Identify which cell holds the provided text, then report its (x, y) central coordinate. 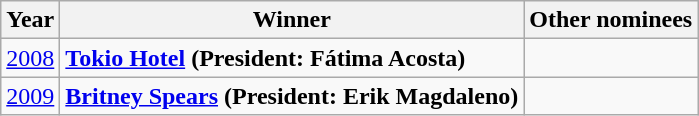
2008 (30, 58)
Winner (292, 20)
Britney Spears (President: Erik Magdaleno) (292, 96)
2009 (30, 96)
Tokio Hotel (President: Fátima Acosta) (292, 58)
Year (30, 20)
Other nominees (611, 20)
